Locate the cell with the specified text and output its (x, y) center coordinate. 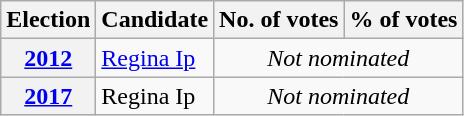
2017 (48, 96)
2012 (48, 58)
Election (48, 20)
No. of votes (279, 20)
Candidate (155, 20)
% of votes (404, 20)
